From the cell containing the given text, extract its center point as (x, y) coordinate. 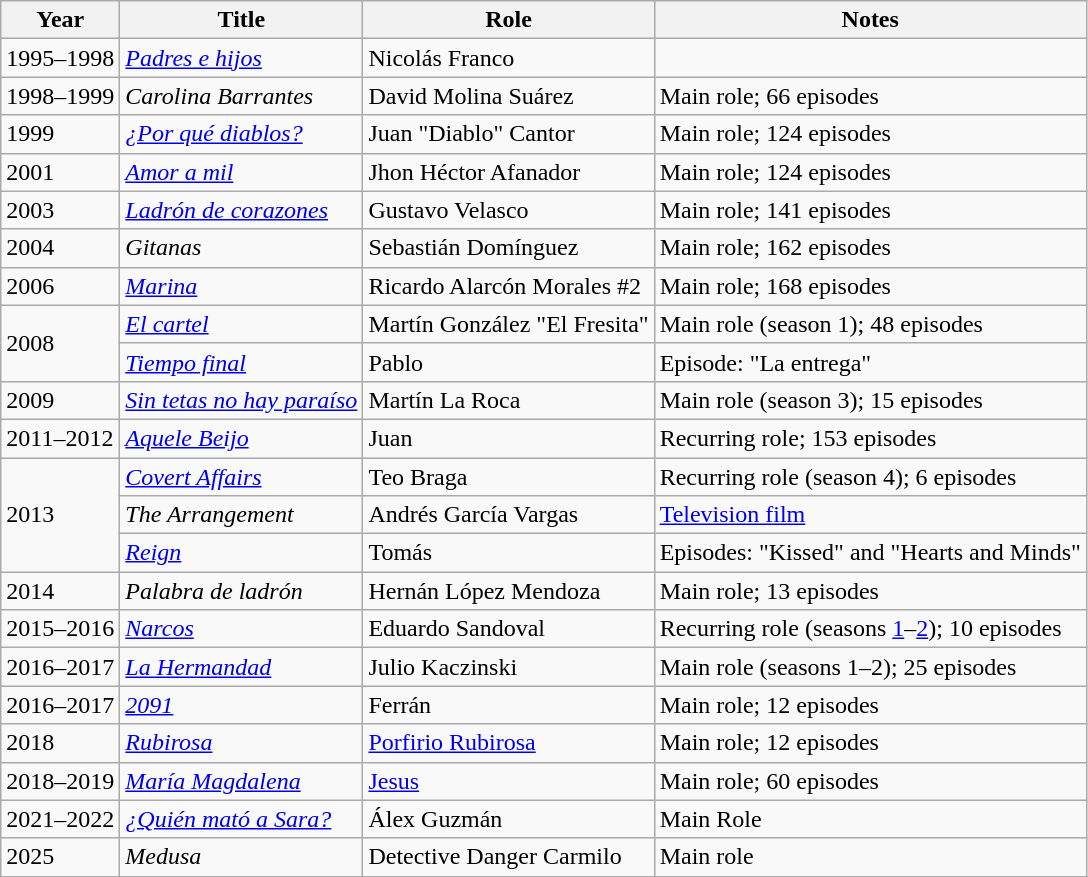
Main role; 60 episodes (870, 781)
Carolina Barrantes (242, 96)
Main role; 141 episodes (870, 210)
Teo Braga (508, 477)
Main role; 168 episodes (870, 286)
Medusa (242, 857)
María Magdalena (242, 781)
2006 (60, 286)
Tomás (508, 553)
Year (60, 20)
Gitanas (242, 248)
Notes (870, 20)
Main role; 13 episodes (870, 591)
Episodes: "Kissed" and "Hearts and Minds" (870, 553)
Recurring role (seasons 1–2); 10 episodes (870, 629)
Reign (242, 553)
2091 (242, 705)
Main role (870, 857)
Sebastián Domínguez (508, 248)
Palabra de ladrón (242, 591)
2008 (60, 343)
Nicolás Franco (508, 58)
El cartel (242, 324)
Julio Kaczinski (508, 667)
The Arrangement (242, 515)
Pablo (508, 362)
Narcos (242, 629)
2018–2019 (60, 781)
Ferrán (508, 705)
Tiempo final (242, 362)
¿Por qué diablos? (242, 134)
Eduardo Sandoval (508, 629)
2015–2016 (60, 629)
Martín González "El Fresita" (508, 324)
Main role (seasons 1–2); 25 episodes (870, 667)
Rubirosa (242, 743)
Porfirio Rubirosa (508, 743)
Television film (870, 515)
Main Role (870, 819)
1999 (60, 134)
Recurring role (season 4); 6 episodes (870, 477)
David Molina Suárez (508, 96)
2004 (60, 248)
Sin tetas no hay paraíso (242, 400)
2003 (60, 210)
Gustavo Velasco (508, 210)
Ladrón de corazones (242, 210)
Main role; 162 episodes (870, 248)
Amor a mil (242, 172)
2011–2012 (60, 438)
Aquele Beijo (242, 438)
Martín La Roca (508, 400)
Álex Guzmán (508, 819)
Recurring role; 153 episodes (870, 438)
1998–1999 (60, 96)
Title (242, 20)
Padres e hijos (242, 58)
Ricardo Alarcón Morales #2 (508, 286)
Main role (season 3); 15 episodes (870, 400)
¿Quién mató a Sara? (242, 819)
Marina (242, 286)
Main role (season 1); 48 episodes (870, 324)
2001 (60, 172)
2025 (60, 857)
Juan "Diablo" Cantor (508, 134)
La Hermandad (242, 667)
2013 (60, 515)
Covert Affairs (242, 477)
1995–1998 (60, 58)
2014 (60, 591)
Andrés García Vargas (508, 515)
Episode: "La entrega" (870, 362)
Detective Danger Carmilo (508, 857)
Jhon Héctor Afanador (508, 172)
Main role; 66 episodes (870, 96)
2021–2022 (60, 819)
2018 (60, 743)
Juan (508, 438)
Hernán López Mendoza (508, 591)
2009 (60, 400)
Role (508, 20)
Jesus (508, 781)
